Capture the cell that displays the provided text and extract its [X, Y] central coordinate. 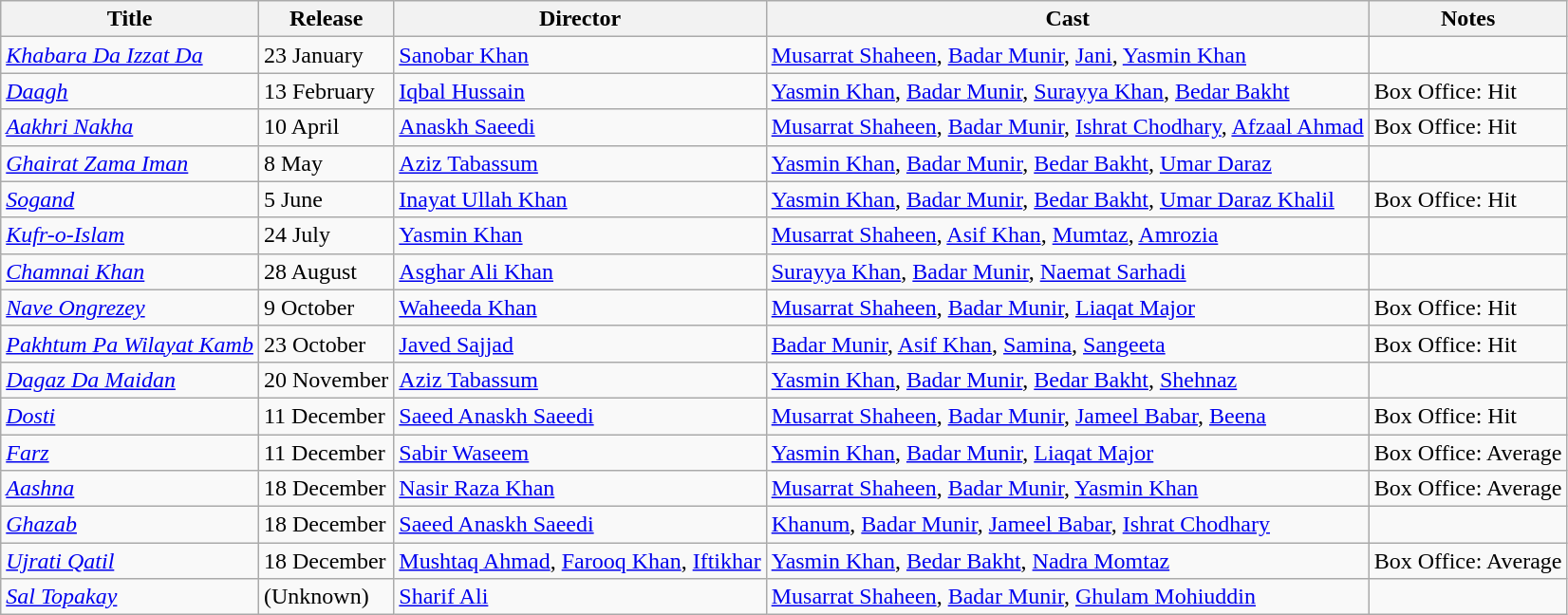
Nave Ongrezey [130, 307]
Aashna [130, 489]
Sogand [130, 199]
Asghar Ali Khan [580, 271]
Sabir Waseem [580, 453]
Director [580, 19]
10 April [326, 127]
Musarrat Shaheen, Badar Munir, Liaqat Major [1067, 307]
Musarrat Shaheen, Badar Munir, Jameel Babar, Beena [1067, 416]
Inayat Ullah Khan [580, 199]
24 July [326, 235]
Musarrat Shaheen, Badar Munir, Jani, Yasmin Khan [1067, 55]
Musarrat Shaheen, Asif Khan, Mumtaz, Amrozia [1067, 235]
Daagh [130, 91]
Kufr-o-Islam [130, 235]
Yasmin Khan, Badar Munir, Liaqat Major [1067, 453]
Notes [1467, 19]
Iqbal Hussain [580, 91]
Title [130, 19]
23 October [326, 344]
Musarrat Shaheen, Badar Munir, Ghulam Mohiuddin [1067, 597]
Yasmin Khan [580, 235]
Waheeda Khan [580, 307]
28 August [326, 271]
Javed Sajjad [580, 344]
Ghairat Zama Iman [130, 163]
Ujrati Qatil [130, 561]
Khanum, Badar Munir, Jameel Babar, Ishrat Chodhary [1067, 525]
Anaskh Saeedi [580, 127]
Musarrat Shaheen, Badar Munir, Ishrat Chodhary, Afzaal Ahmad [1067, 127]
Khabara Da Izzat Da [130, 55]
Chamnai Khan [130, 271]
Badar Munir, Asif Khan, Samina, Sangeeta [1067, 344]
Sharif Ali [580, 597]
Mushtaq Ahmad, Farooq Khan, Iftikhar [580, 561]
Release [326, 19]
Ghazab [130, 525]
Yasmin Khan, Bedar Bakht, Nadra Momtaz [1067, 561]
5 June [326, 199]
Surayya Khan, Badar Munir, Naemat Sarhadi [1067, 271]
Yasmin Khan, Badar Munir, Bedar Bakht, Shehnaz [1067, 380]
Cast [1067, 19]
Musarrat Shaheen, Badar Munir, Yasmin Khan [1067, 489]
Dosti [130, 416]
23 January [326, 55]
Nasir Raza Khan [580, 489]
Yasmin Khan, Badar Munir, Bedar Bakht, Umar Daraz [1067, 163]
(Unknown) [326, 597]
Aakhri Nakha [130, 127]
Pakhtum Pa Wilayat Kamb [130, 344]
13 February [326, 91]
Yasmin Khan, Badar Munir, Surayya Khan, Bedar Bakht [1067, 91]
20 November [326, 380]
Sanobar Khan [580, 55]
Sal Topakay [130, 597]
Farz [130, 453]
9 October [326, 307]
Dagaz Da Maidan [130, 380]
8 May [326, 163]
Yasmin Khan, Badar Munir, Bedar Bakht, Umar Daraz Khalil [1067, 199]
